Extract the [X, Y] coordinate from the center of the cell holding the provided text.  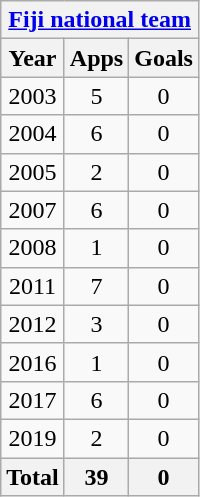
Total [33, 477]
2004 [33, 134]
3 [96, 324]
Apps [96, 58]
2011 [33, 286]
5 [96, 96]
7 [96, 286]
2005 [33, 172]
2016 [33, 362]
Fiji national team [100, 20]
Goals [164, 58]
2008 [33, 248]
2012 [33, 324]
2007 [33, 210]
2003 [33, 96]
2019 [33, 438]
Year [33, 58]
2017 [33, 400]
39 [96, 477]
